Scan for the cell matching the given text and deliver its (X, Y) coordinate at center. 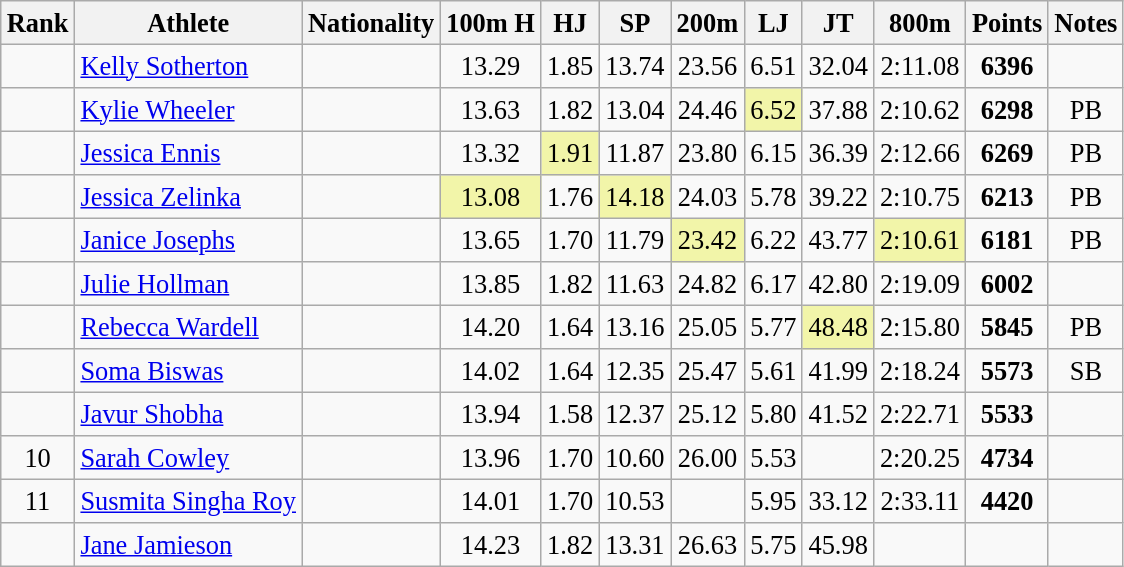
25.05 (708, 327)
13.63 (490, 109)
Sarah Cowley (188, 458)
12.35 (634, 371)
6002 (1007, 284)
6.22 (773, 240)
5.80 (773, 414)
10 (38, 458)
2:33.11 (920, 501)
1.91 (570, 153)
33.12 (838, 501)
Jessica Zelinka (188, 197)
26.00 (708, 458)
32.04 (838, 66)
6.15 (773, 153)
13.29 (490, 66)
10.53 (634, 501)
800m (920, 22)
14.02 (490, 371)
5.61 (773, 371)
14.01 (490, 501)
Kelly Sotherton (188, 66)
Julie Hollman (188, 284)
13.74 (634, 66)
23.80 (708, 153)
2:19.09 (920, 284)
2:10.61 (920, 240)
SP (634, 22)
14.20 (490, 327)
HJ (570, 22)
2:10.62 (920, 109)
48.48 (838, 327)
5.75 (773, 545)
37.88 (838, 109)
4734 (1007, 458)
6181 (1007, 240)
Janice Josephs (188, 240)
13.32 (490, 153)
2:11.08 (920, 66)
Points (1007, 22)
26.63 (708, 545)
1.76 (570, 197)
11 (38, 501)
5573 (1007, 371)
25.12 (708, 414)
13.96 (490, 458)
2:12.66 (920, 153)
Javur Shobha (188, 414)
13.94 (490, 414)
5.78 (773, 197)
41.52 (838, 414)
5.53 (773, 458)
45.98 (838, 545)
4420 (1007, 501)
JT (838, 22)
13.04 (634, 109)
25.47 (708, 371)
11.63 (634, 284)
24.46 (708, 109)
23.56 (708, 66)
200m (708, 22)
1.85 (570, 66)
23.42 (708, 240)
Nationality (371, 22)
14.18 (634, 197)
Rank (38, 22)
Kylie Wheeler (188, 109)
5.77 (773, 327)
5845 (1007, 327)
13.85 (490, 284)
41.99 (838, 371)
39.22 (838, 197)
6396 (1007, 66)
11.79 (634, 240)
Jane Jamieson (188, 545)
13.08 (490, 197)
6.51 (773, 66)
24.03 (708, 197)
13.65 (490, 240)
Jessica Ennis (188, 153)
2:15.80 (920, 327)
6269 (1007, 153)
2:20.25 (920, 458)
Soma Biswas (188, 371)
100m H (490, 22)
12.37 (634, 414)
Susmita Singha Roy (188, 501)
13.31 (634, 545)
2:18.24 (920, 371)
36.39 (838, 153)
Notes (1086, 22)
5533 (1007, 414)
14.23 (490, 545)
43.77 (838, 240)
Rebecca Wardell (188, 327)
6298 (1007, 109)
13.16 (634, 327)
5.95 (773, 501)
2:10.75 (920, 197)
11.87 (634, 153)
6.52 (773, 109)
6213 (1007, 197)
Athlete (188, 22)
42.80 (838, 284)
24.82 (708, 284)
LJ (773, 22)
1.58 (570, 414)
6.17 (773, 284)
2:22.71 (920, 414)
10.60 (634, 458)
SB (1086, 371)
